Capture the cell that displays the provided text and extract its (X, Y) central coordinate. 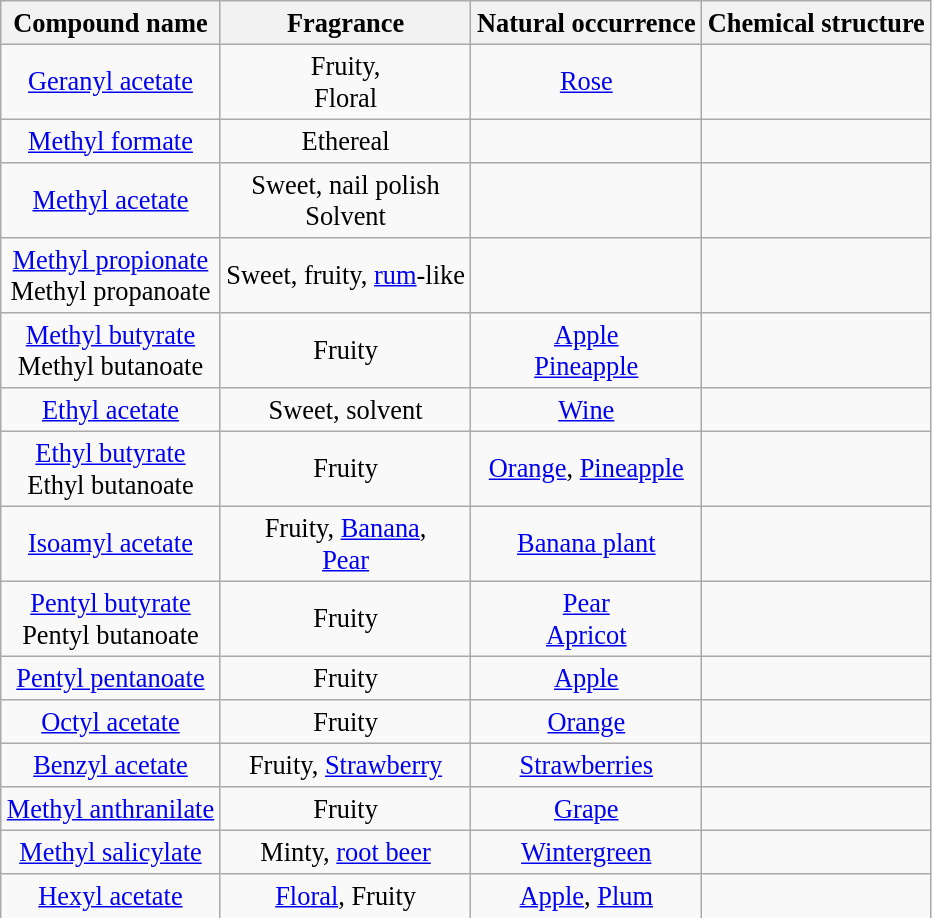
Fruity, Banana, Pear (346, 544)
Grape (586, 809)
Hexyl acetate (110, 896)
Octyl acetate (110, 722)
Fruity, Floral (346, 82)
Apple, Plum (586, 896)
Benzyl acetate (110, 765)
Strawberries (586, 765)
Methyl propionateMethyl propanoate (110, 276)
Pentyl pentanoate (110, 678)
Natural occurrence (586, 22)
Fragrance (346, 22)
Fruity, Strawberry (346, 765)
Ethyl butyrate Ethyl butanoate (110, 468)
Orange (586, 722)
Geranyl acetate (110, 82)
Floral, Fruity (346, 896)
Orange, Pineapple (586, 468)
Rose (586, 82)
Sweet, solvent (346, 410)
Methyl acetate (110, 200)
Methyl formate (110, 141)
Apple Pineapple (586, 350)
Sweet, fruity, rum-like (346, 276)
Isoamyl acetate (110, 544)
Minty, root beer (346, 852)
Compound name (110, 22)
Chemical structure (816, 22)
Apple (586, 678)
Sweet, nail polish Solvent (346, 200)
Pear Apricot (586, 618)
Methyl butyrate Methyl butanoate (110, 350)
Methyl anthranilate (110, 809)
Wintergreen (586, 852)
Ethereal (346, 141)
Pentyl butyrate Pentyl butanoate (110, 618)
Banana plant (586, 544)
Methyl salicylate (110, 852)
Ethyl acetate (110, 410)
Wine (586, 410)
